For the text-containing cell, return its midpoint in [X, Y] coordinate format. 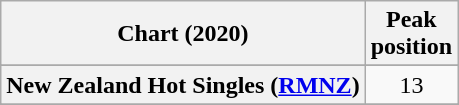
13 [411, 85]
New Zealand Hot Singles (RMNZ) [183, 85]
Chart (2020) [183, 34]
Peakposition [411, 34]
